Pinpoint the cell where the given text exists, returning its [X, Y] midpoint coordinate. 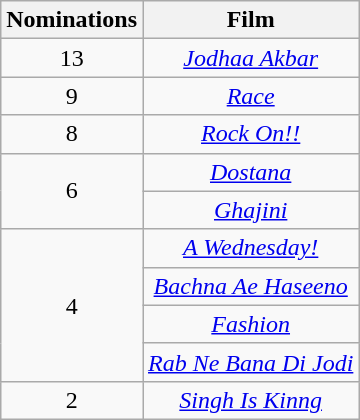
A Wednesday! [250, 248]
Rab Ne Bana Di Jodi [250, 362]
9 [72, 96]
Singh Is Kinng [250, 400]
Ghajini [250, 210]
Film [250, 20]
8 [72, 134]
Fashion [250, 324]
6 [72, 191]
4 [72, 305]
Bachna Ae Haseeno [250, 286]
Rock On!! [250, 134]
Nominations [72, 20]
Jodhaa Akbar [250, 58]
Dostana [250, 172]
13 [72, 58]
Race [250, 96]
2 [72, 400]
